Locate the cell with the specified text and output its [X, Y] center coordinate. 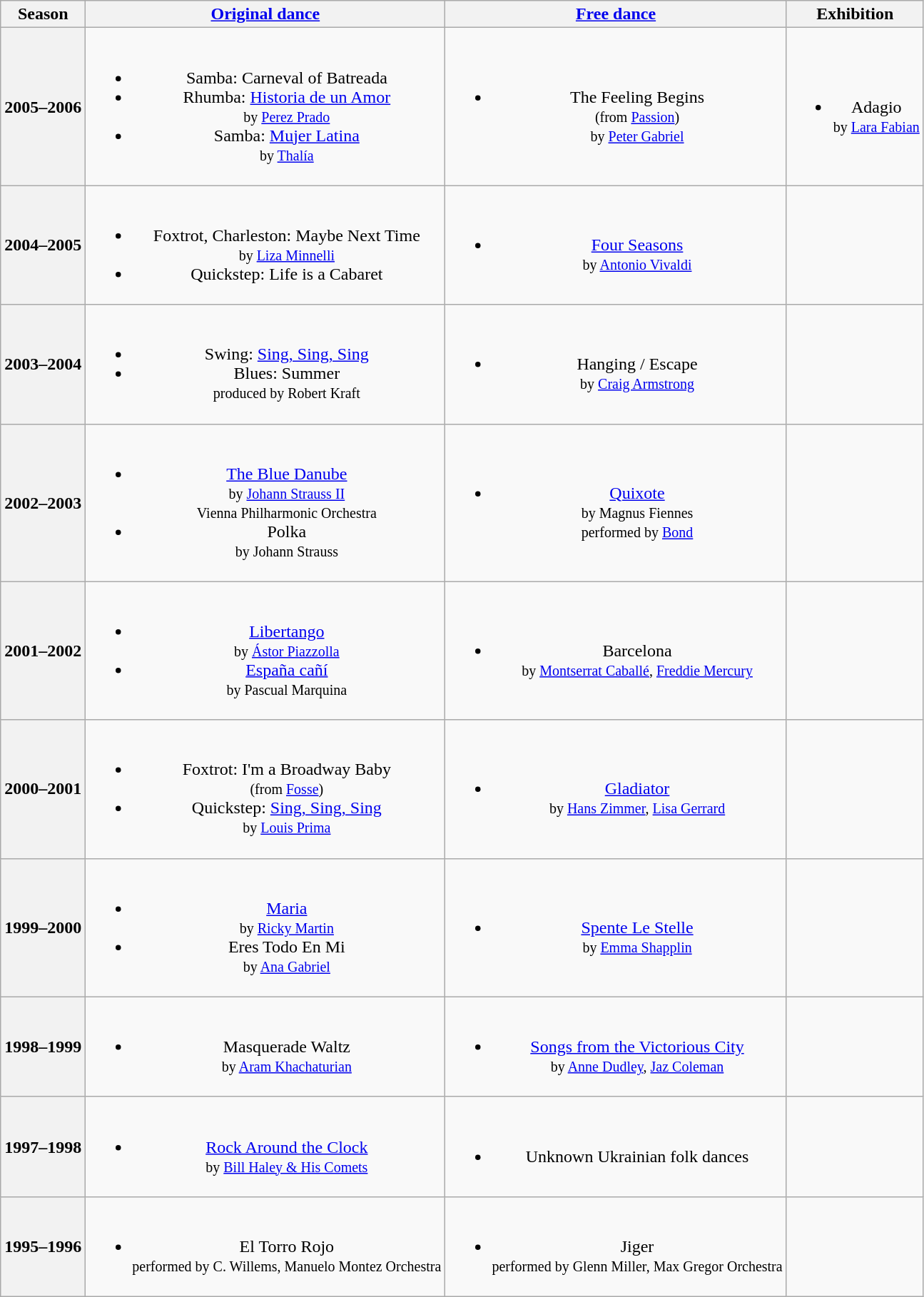
Foxtrot, Charleston: Maybe Next Time by Liza Minnelli Quickstep: Life is a Cabaret [265, 245]
Four Seasons by Antonio Vivaldi [616, 245]
Maria by Ricky Martin Eres Todo En Mi by Ana Gabriel [265, 927]
2002–2003 [43, 502]
Season [43, 14]
Masquerade Waltz by Aram Khachaturian [265, 1047]
Original dance [265, 14]
Rock Around the Clock by Bill Haley & His Comets [265, 1146]
Hanging / Escape by Craig Armstrong [616, 364]
Adagio by Lara Fabian [855, 107]
2003–2004 [43, 364]
Jiger performed by Glenn Miller, Max Gregor Orchestra [616, 1246]
1997–1998 [43, 1146]
Libertango by Ástor Piazzolla España cañí by Pascual Marquina [265, 651]
Samba: Carneval of BatreadaRhumba: Historia de un Amor by Perez Prado Samba: Mujer Latina by Thalía [265, 107]
Swing: Sing, Sing, SingBlues: Summer produced by Robert Kraft [265, 364]
Spente Le Stelle by Emma Shapplin [616, 927]
2005–2006 [43, 107]
2000–2001 [43, 789]
Barcelona by Montserrat Caballé, Freddie Mercury [616, 651]
El Torro Rojo performed by C. Willems, Manuelo Montez Orchestra [265, 1246]
Songs from the Victorious City by Anne Dudley, Jaz Coleman [616, 1047]
The Blue Danube by Johann Strauss II Vienna Philharmonic Orchestra Polka by Johann Strauss [265, 502]
2004–2005 [43, 245]
The Feeling Begins (from Passion) by Peter Gabriel [616, 107]
Exhibition [855, 14]
Gladiator by Hans Zimmer, Lisa Gerrard [616, 789]
Free dance [616, 14]
1998–1999 [43, 1047]
2001–2002 [43, 651]
Quixote by Magnus Fiennes performed by Bond [616, 502]
Foxtrot: I'm a Broadway Baby (from Fosse) Quickstep: Sing, Sing, Sing by Louis Prima [265, 789]
1995–1996 [43, 1246]
1999–2000 [43, 927]
Unknown Ukrainian folk dances [616, 1146]
